Return the [X, Y] coordinate for the center point of the cell that contains the specified text.  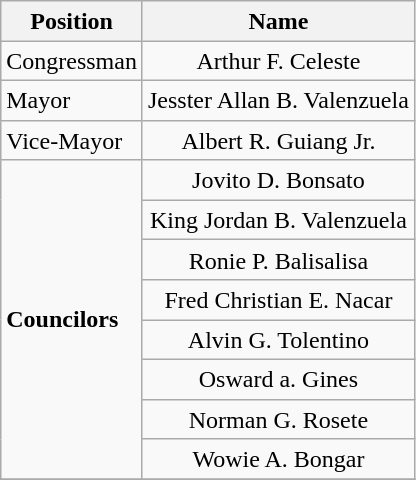
Albert R. Guiang Jr. [278, 140]
Position [72, 21]
Arthur F. Celeste [278, 61]
Mayor [72, 100]
Alvin G. Tolentino [278, 340]
Wowie A. Bongar [278, 459]
King Jordan B. Valenzuela [278, 220]
Councilors [72, 320]
Congressman [72, 61]
Vice-Mayor [72, 140]
Jesster Allan B. Valenzuela [278, 100]
Osward a. Gines [278, 379]
Name [278, 21]
Jovito D. Bonsato [278, 180]
Norman G. Rosete [278, 419]
Ronie P. Balisalisa [278, 260]
Fred Christian E. Nacar [278, 300]
